Pinpoint the cell where the given text exists, returning its [x, y] midpoint coordinate. 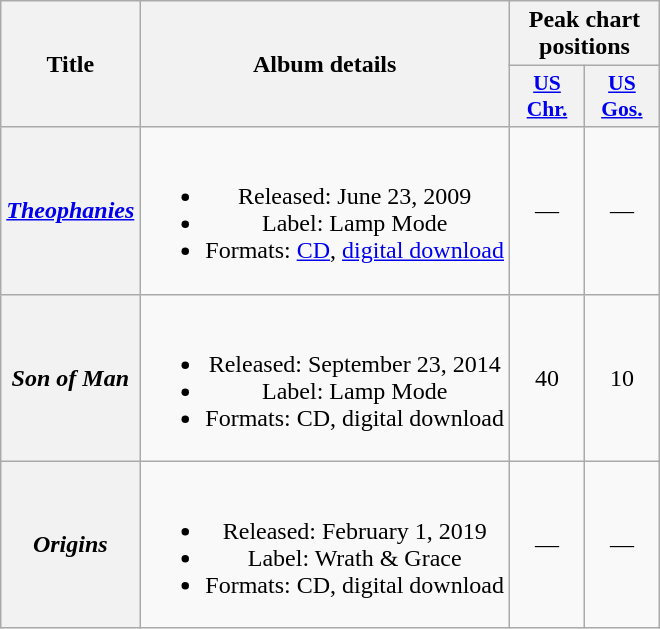
Released: June 23, 2009Label: Lamp ModeFormats: CD, digital download [325, 210]
USChr. [548, 96]
Title [70, 64]
Son of Man [70, 378]
Theophanies [70, 210]
Released: September 23, 2014Label: Lamp ModeFormats: CD, digital download [325, 378]
10 [622, 378]
Album details [325, 64]
Origins [70, 544]
Released: February 1, 2019Label: Wrath & GraceFormats: CD, digital download [325, 544]
Peak chart positions [585, 34]
40 [548, 378]
USGos. [622, 96]
